Extract the (x, y) coordinate from the center of the cell holding the provided text.  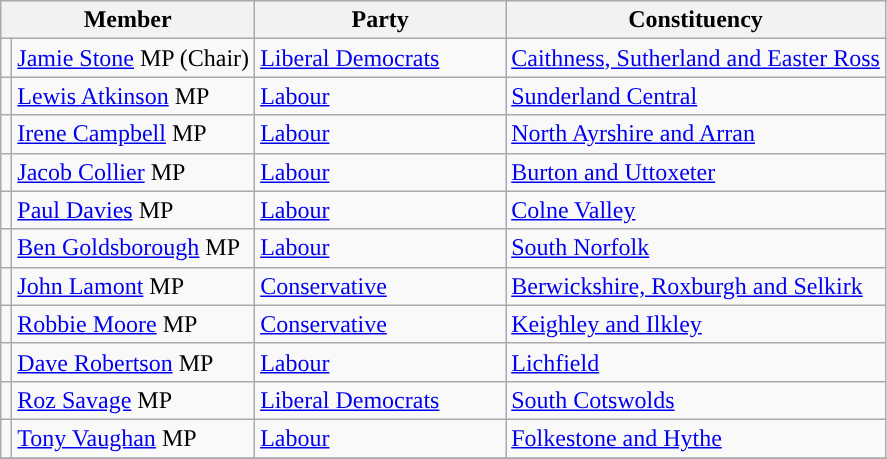
Roz Savage MP (134, 400)
John Lamont MP (134, 286)
Lewis Atkinson MP (134, 96)
Berwickshire, Roxburgh and Selkirk (696, 286)
Colne Valley (696, 210)
Constituency (696, 20)
Sunderland Central (696, 96)
Caithness, Sutherland and Easter Ross (696, 58)
South Norfolk (696, 248)
Keighley and Ilkley (696, 324)
Jacob Collier MP (134, 172)
South Cotswolds (696, 400)
Paul Davies MP (134, 210)
Tony Vaughan MP (134, 438)
Dave Robertson MP (134, 362)
Lichfield (696, 362)
Robbie Moore MP (134, 324)
Irene Campbell MP (134, 134)
Folkestone and Hythe (696, 438)
Ben Goldsborough MP (134, 248)
Party (380, 20)
North Ayrshire and Arran (696, 134)
Member (128, 20)
Jamie Stone MP (Chair) (134, 58)
Burton and Uttoxeter (696, 172)
